Find where the given text appears and provide that cell's center as (x, y) coordinate. 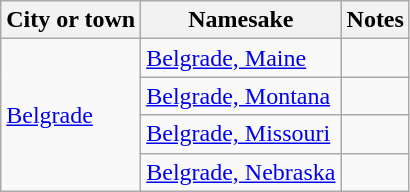
Notes (375, 20)
Belgrade, Montana (241, 96)
City or town (71, 20)
Belgrade, Nebraska (241, 172)
Belgrade (71, 115)
Belgrade, Maine (241, 58)
Belgrade, Missouri (241, 134)
Namesake (241, 20)
